Return (x, y) of the center of cell containing provided text 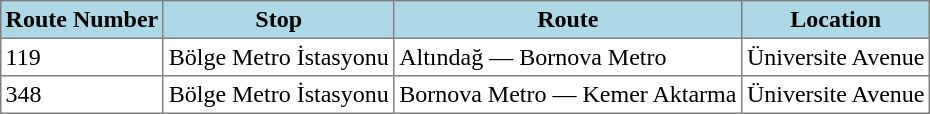
119 (82, 57)
Route Number (82, 20)
Stop (278, 20)
348 (82, 95)
Location (836, 20)
Altındağ — Bornova Metro (568, 57)
Route (568, 20)
Bornova Metro — Kemer Aktarma (568, 95)
